Scan for the cell matching the given text and deliver its (x, y) coordinate at center. 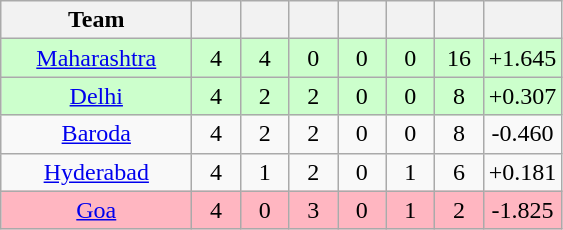
+1.645 (522, 58)
Team (96, 20)
16 (460, 58)
3 (314, 210)
+0.307 (522, 96)
-1.825 (522, 210)
Goa (96, 210)
+0.181 (522, 172)
Delhi (96, 96)
Maharashtra (96, 58)
Hyderabad (96, 172)
-0.460 (522, 134)
6 (460, 172)
Baroda (96, 134)
